Capture the cell that displays the provided text and extract its (x, y) central coordinate. 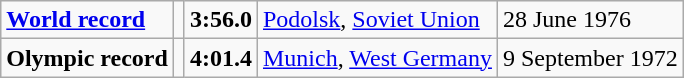
Olympic record (88, 58)
28 June 1976 (590, 20)
World record (88, 20)
9 September 1972 (590, 58)
Munich, West Germany (377, 58)
3:56.0 (220, 20)
4:01.4 (220, 58)
Podolsk, Soviet Union (377, 20)
